Return (X, Y) of the center of cell containing provided text 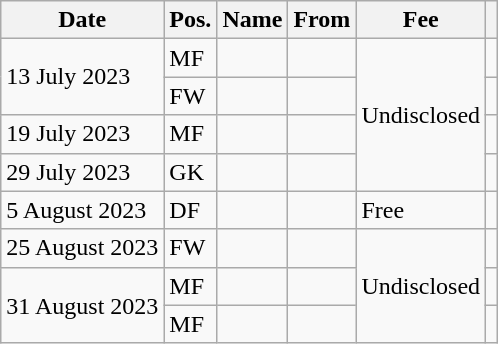
Name (252, 20)
31 August 2023 (82, 305)
Date (82, 20)
Pos. (190, 20)
DF (190, 210)
From (322, 20)
Fee (421, 20)
5 August 2023 (82, 210)
Free (421, 210)
GK (190, 172)
13 July 2023 (82, 77)
19 July 2023 (82, 134)
25 August 2023 (82, 248)
29 July 2023 (82, 172)
